Output the [x, y] coordinate of the center of the cell containing the given text.  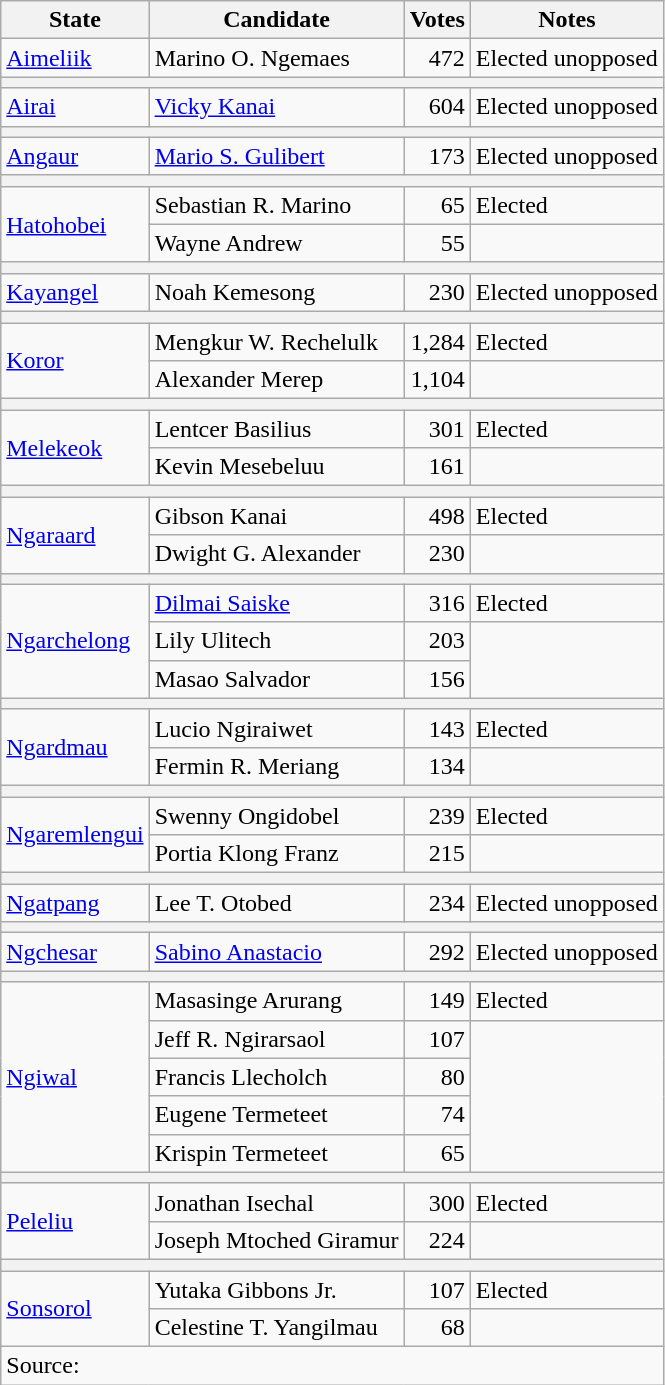
Eugene Termeteet [276, 1115]
Mengkur W. Rechelulk [276, 341]
Koror [75, 360]
Votes [437, 20]
Portia Klong Franz [276, 854]
Ngardmau [75, 747]
Noah Kemesong [276, 292]
Mario S. Gulibert [276, 156]
Ngaremlengui [75, 834]
Jonathan Isechal [276, 1202]
1,104 [437, 380]
149 [437, 1001]
Sabino Anastacio [276, 952]
Angaur [75, 156]
Ngchesar [75, 952]
472 [437, 58]
Lee T. Otobed [276, 903]
Gibson Kanai [276, 516]
Masasinge Arurang [276, 1001]
Kayangel [75, 292]
74 [437, 1115]
Dwight G. Alexander [276, 554]
Francis Llecholch [276, 1077]
Lentcer Basilius [276, 429]
143 [437, 728]
80 [437, 1077]
1,284 [437, 341]
Joseph Mtoched Giramur [276, 1240]
134 [437, 766]
Masao Salvador [276, 679]
Ngaraard [75, 535]
Yutaka Gibbons Jr. [276, 1289]
Source: [332, 1366]
Lucio Ngiraiwet [276, 728]
Lily Ulitech [276, 641]
203 [437, 641]
Melekeok [75, 448]
161 [437, 467]
Marino O. Ngemaes [276, 58]
Ngiwal [75, 1077]
Sebastian R. Marino [276, 205]
55 [437, 243]
Fermin R. Meriang [276, 766]
215 [437, 854]
Swenny Ongidobel [276, 815]
Aimeliik [75, 58]
68 [437, 1328]
498 [437, 516]
Ngarchelong [75, 641]
Alexander Merep [276, 380]
301 [437, 429]
Vicky Kanai [276, 107]
Jeff R. Ngirarsaol [276, 1039]
Notes [566, 20]
224 [437, 1240]
Sonsorol [75, 1308]
234 [437, 903]
Kevin Mesebeluu [276, 467]
Wayne Andrew [276, 243]
173 [437, 156]
Hatohobei [75, 224]
292 [437, 952]
State [75, 20]
Dilmai Saiske [276, 603]
604 [437, 107]
Airai [75, 107]
Krispin Termeteet [276, 1153]
Celestine T. Yangilmau [276, 1328]
156 [437, 679]
Ngatpang [75, 903]
239 [437, 815]
316 [437, 603]
300 [437, 1202]
Candidate [276, 20]
Peleliu [75, 1221]
